For the text-containing cell, return its midpoint in (X, Y) coordinate format. 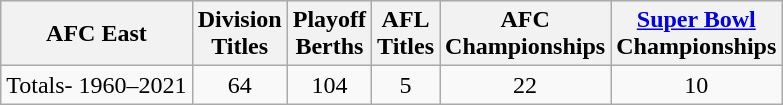
AFC East (96, 34)
104 (329, 85)
5 (406, 85)
22 (526, 85)
AFLTitles (406, 34)
64 (240, 85)
Totals- 1960–2021 (96, 85)
Super BowlChampionships (696, 34)
10 (696, 85)
Playoff Berths (329, 34)
Division Titles (240, 34)
AFCChampionships (526, 34)
